Identify which cell holds the provided text, then report its [X, Y] central coordinate. 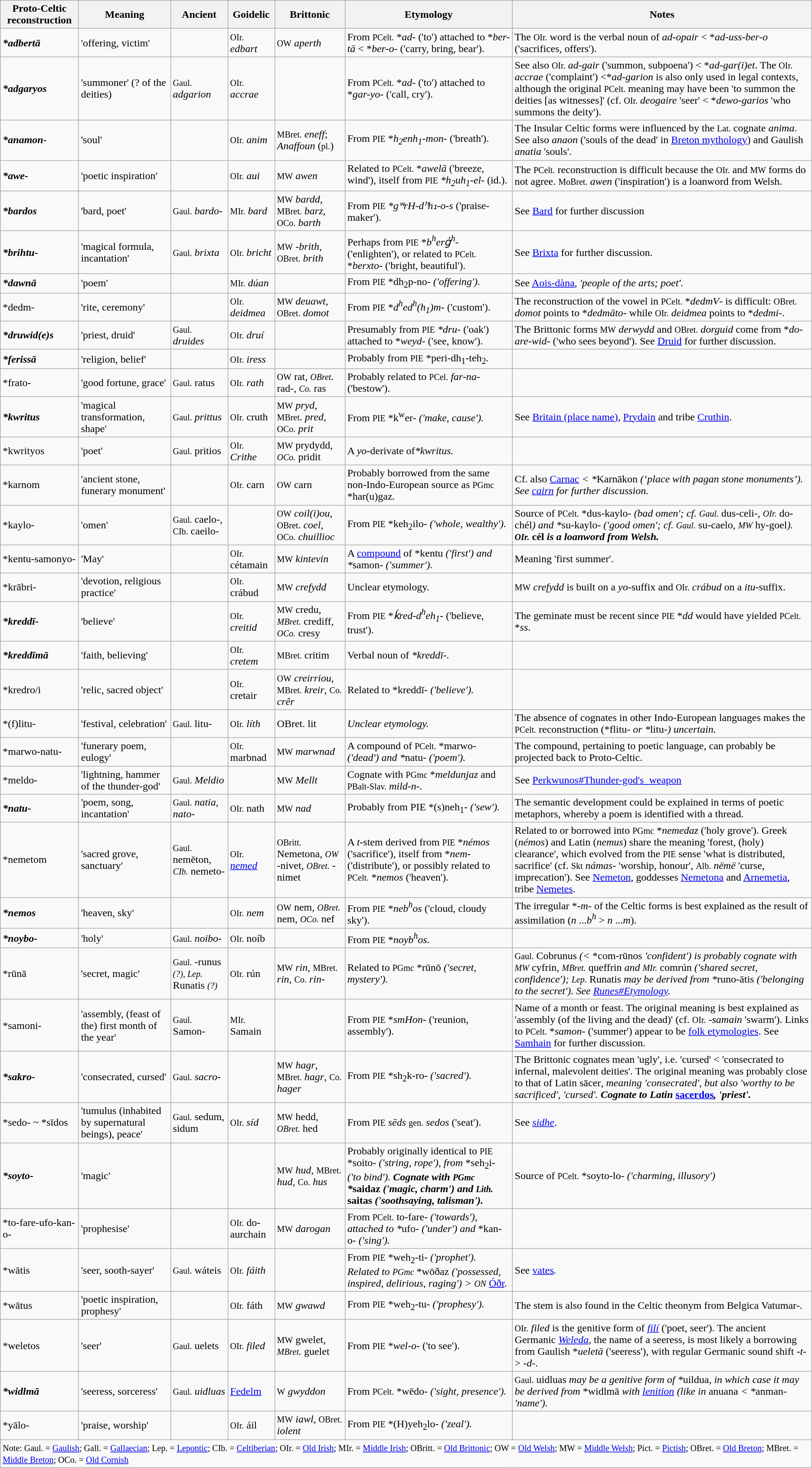
'believe' [124, 621]
Gaul. bardo- [199, 211]
OBritt. Nemetona, OW -nivet, OBret. -nimet [310, 860]
From PCelt. *ad- ('to') attached to *ber-tā < *ber-o- ('carry, bring, bear'). [429, 43]
*kreddī- [39, 621]
Cf. also Carnac < *Karnākon (‘place with pagan stone monuments’). See cairn for further discussion. [662, 485]
'rite, ceremony' [124, 307]
OIr. áil [251, 1425]
Etymology [429, 15]
'soul' [124, 140]
Ancient [199, 15]
OIr. rath [251, 383]
MIr. dúan [251, 283]
*rūnā [39, 973]
Related to *kreddī- ('believe'). [429, 689]
'magical formula, incantation' [124, 252]
'offering, victim' [124, 43]
*nemetom [39, 860]
OIr. nath [251, 809]
OIr. marbnad [251, 751]
*meldo- [39, 780]
OW nem, OBret. nem, OCo. nef [310, 913]
'devotion, religious practice' [124, 587]
*kreddīmā [39, 655]
Proto-Celtic reconstruction [39, 15]
OIr. deidmea [251, 307]
MW hagr, MBret. hagr, Co. hager [310, 1077]
*druwid(e)s [39, 335]
Gaul. prittus [199, 417]
Related to PGmc *rūnō ('secret, mystery'). [429, 973]
OIr. cruth [251, 417]
OW aperth [310, 43]
*yālo- [39, 1425]
MW crefydd [310, 587]
*noybo- [39, 938]
From PIE *keh2ilo- ('whole, wealthy'). [429, 525]
From PIE *dh2p-no- ('offering'). [429, 283]
Gaul. nemēton, CIb. nemeto- [199, 860]
Gaul. wáteis [199, 1270]
OIr. edbart [251, 43]
The reconstruction of the vowel in PCelt. *dedmV- is difficult: OBret. domot points to *dedmāto- while OIr. deidmea points to *dedmi-. [662, 307]
MIr. bard [251, 211]
The OIr. word is the verbal noun of ad-opair < *ad-uss-ber-o ('sacrifices, offers'). [662, 43]
From PIE *smHon- ('reunion, assembly'). [429, 1026]
From PCelt. *wēdo- ('sight, presence'). [429, 1391]
A t-stem derived from PIE *némos ('sacrifice'), itself from *nem- ('distribute'), or possibly related to PCelt. *nemos ('heaven'). [429, 860]
*samoni- [39, 1026]
OIr. druí [251, 335]
'consecrated, cursed' [124, 1077]
Gaul. uidluas may be a genitive form of *uildua, in which case it may be derived from *widlmā with lenition (like in anuana < *anman- 'name'). [662, 1391]
*dedm- [39, 307]
OIr. noíb [251, 938]
Meaning [124, 15]
OIr. nemed [251, 860]
Gaul. uidluas [199, 1391]
'magical transformation, shape' [124, 417]
*krābri- [39, 587]
*brihtu- [39, 252]
Brittonic [310, 15]
The semantic development could be explained in terms of poetic metaphors, whereby a poem is identified with a thread. [662, 809]
'ancient stone, funerary monument' [124, 485]
MIr. Samain [251, 1026]
OIr. iress [251, 359]
OIr. fáth [251, 1306]
Gaul. sacro- [199, 1077]
Meaning 'first summer'. [662, 559]
From PIE *nebhos ('cloud, cloudy sky'). [429, 913]
'poem' [124, 283]
From PCelt. *ad- ('to') attached to *gar-yo- ('call, cry'). [429, 88]
OW creirriou, MBret. kreir, Co. crêr [310, 689]
A compound of *kentu ('first') and *samon- ('summer'). [429, 559]
OIr. cétamain [251, 559]
*adbertā [39, 43]
MW credu, MBret. crediff, OCo. cresy [310, 621]
The irregular *-m- of the Celtic forms is best explained as the result of assimilation (n ...bh > n ...m). [662, 913]
'assembly, (feast of the) first month of the year' [124, 1026]
OIr. carn [251, 485]
'relic, sacred object' [124, 689]
'faith, believing' [124, 655]
*kredro/i [39, 689]
Notes [662, 15]
'poem, song, incantation' [124, 809]
The absence of cognates in other Indo-European languages makes the PCelt. reconstruction (*flitu- or *litu-) uncertain. [662, 724]
Verbal noun of *kreddī-. [429, 655]
MW prydydd, OCo. pridit [310, 451]
MW deuawt, OBret. domot [310, 307]
W gwyddon [310, 1391]
From PIE *noybhos. [429, 938]
Probably borrowed from the same non-Indo-European source as PGmc *har(u)gaz. [429, 485]
See Bard for further discussion [662, 211]
MW rin, MBret. rin, Co. rin- [310, 973]
OIr. cretair [251, 689]
See vates. [662, 1270]
OIr. fáith [251, 1270]
MW iawl, OBret. iolent [310, 1425]
MW awen [310, 175]
*sakro- [39, 1077]
From PIE *sh2k-ro- ('sacred'). [429, 1077]
Goidelic [251, 15]
MW darogan [310, 1229]
*weletos [39, 1346]
'summoner' (? of the deities) [124, 88]
Probably related to PCel. far-na- ('bestow'). [429, 383]
OIr. aui [251, 175]
'magic' [124, 1176]
'funerary poem, eulogy' [124, 751]
*bardos [39, 211]
MW gwelet, MBret. guelet [310, 1346]
From PIE *ḱred-dheh1- ('believe, trust'). [429, 621]
A yo-derivate of*kwritus. [429, 451]
'sacred grove, sanctuary' [124, 860]
OIr. rún [251, 973]
'May' [124, 559]
See sidhe. [662, 1123]
OIr. crábud [251, 587]
OIr. líth [251, 724]
Gaul. Meldio [199, 780]
*awe- [39, 175]
The PCelt. reconstruction is difficult because the OIr. and MW forms do not agree. MoBret. awen ('inspiration') is a loanword from Welsh. [662, 175]
MW crefydd is built on a yo-suffix and OIr. crábud on a itu-suffix. [662, 587]
Gaul. -runus (?), Lep. Runatis (?) [199, 973]
A compound of PCelt. *marwo- ('dead') and *natu- ('poem'). [429, 751]
MW Mellt [310, 780]
*karnom [39, 485]
OIr. síd [251, 1123]
MW pryd, MBret. pred, OCo. prit [310, 417]
OIr. Crithe [251, 451]
OIr. nem [251, 913]
Source of PCelt. *soyto-lo- ('charming, illusory') [662, 1176]
Gaul. sedum, sidum [199, 1123]
MW nad [310, 809]
*marwo-natu- [39, 751]
OIr. bricht [251, 252]
Gaul. noibo- [199, 938]
From PIE *kwer- ('make, cause'). [429, 417]
OIr. anim [251, 140]
From PIE *dhedh(h1)m- ('custom'). [429, 307]
*(f)litu- [39, 724]
*adgaryos [39, 88]
'poetic inspiration, prophesy' [124, 1306]
Gaul. caelo-, CIb. caeilo- [199, 525]
MW hedd, OBret. hed [310, 1123]
Related to PCelt. *awelā ('breeze, wind'), itself from PIE *h2uh1-el- (id.). [429, 175]
'good fortune, grace' [124, 383]
MW kintevin [310, 559]
Gaul. Samon- [199, 1026]
From PIE *h2enh1-mon- ('breath'). [429, 140]
Gaul. pritios [199, 451]
MBret. critim [310, 655]
'omen' [124, 525]
From PIE *weh2-tu- ('prophesy'). [429, 1306]
*sedo- ~ *sīdos [39, 1123]
OIr. creitid [251, 621]
From PIE *wel-o- ('to see'). [429, 1346]
Fedelm [251, 1391]
'festival, celebration' [124, 724]
'tumulus (inhabited by supernatural beings), peace' [124, 1123]
MBret. eneff; Anaffoun (pl.) [310, 140]
Gaul. brixta [199, 252]
Gaul. adgarion [199, 88]
MW gwawd [310, 1306]
Gaul. uelets [199, 1346]
'seeress, sorceress' [124, 1391]
'religion, belief' [124, 359]
OW coil(i)ou, OBret. coel, OCo. chuillioc [310, 525]
From PIE *gʷrH-dʰh₁-o-s ('praise-maker'). [429, 211]
OIr. accrae [251, 88]
'bard, poet' [124, 211]
'priest, druid' [124, 335]
*widlmā [39, 1391]
*anamon- [39, 140]
*ferissā [39, 359]
The Brittonic forms MW derwydd and OBret. dorguid come from *do-are-wid- ('who sees beyond'). See Druid for further discussion. [662, 335]
OIr. cretem [251, 655]
'prophesise' [124, 1229]
'poetic inspiration' [124, 175]
See Britain (place name), Prydain and tribe Cruthin. [662, 417]
'seer' [124, 1346]
MW bardd, MBret. barz, OCo. barth [310, 211]
From PIE sēds gen. sedos ('seat'). [429, 1123]
From PIE *(H)yeh2lo- ('zeal'). [429, 1425]
Probably from PIE *(s)neh1- ('sew'). [429, 809]
OW rat, OBret. rad-, Co. ras [310, 383]
The stem is also found in the Celtic theonym from Belgica Vatumar-. [662, 1306]
Probably from PIE *peri-dh1-teh2. [429, 359]
MW -brith, OBret. brith [310, 252]
From PCelt. to-fare- ('towards'), attached to *ufo- ('under') and *kan-o- ('sing'). [429, 1229]
'poet' [124, 451]
*kwritus [39, 417]
*frato- [39, 383]
Gaul. druides [199, 335]
*to-fare-ufo-kan-o- [39, 1229]
'holy' [124, 938]
OW carn [310, 485]
Gaul. natia, nato- [199, 809]
See Brixta for further discussion. [662, 252]
'seer, sooth-sayer' [124, 1270]
*natu- [39, 809]
*kentu-samonyo- [39, 559]
See Aois-dàna, 'people of the arts; poet'. [662, 283]
MW marwnad [310, 751]
From PIE *weh2-ti- ('prophet'). Related to PGmc *wōðaz ('possessed, inspired, delirious, raging') > ON Óðr. [429, 1270]
'heaven, sky' [124, 913]
OIr. filed [251, 1346]
'lightning, hammer of the thunder-god' [124, 780]
The compound, pertaining to poetic language, can probably be projected back to Proto-Celtic. [662, 751]
*wātus [39, 1306]
'secret, magic' [124, 973]
*wātis [39, 1270]
See Perkwunos#Thunder-god's_weapon [662, 780]
OIr. do-aurchain [251, 1229]
*dawnā [39, 283]
Presumably from PIE *dru- ('oak') attached to *weyd- ('see, know'). [429, 335]
*nemos [39, 913]
Cognate with PGmc *meldunjaz and PBalt-Slav. mild-n-. [429, 780]
Gaul. ratus [199, 383]
*soyto- [39, 1176]
The geminate must be recent since PIE *dd would have yielded PCelt. *ss. [662, 621]
'praise, worship' [124, 1425]
OBret. lit [310, 724]
*kaylo- [39, 525]
*kwrityos [39, 451]
Perhaps from PIE *bherg̍h- ('enlighten'), or related to PCelt. *berxto- ('bright, beautiful'). [429, 252]
Gaul. litu- [199, 724]
MW hud, MBret. hud, Co. hus [310, 1176]
